Search for the cell housing the specified text and yield its (x, y) center coordinate. 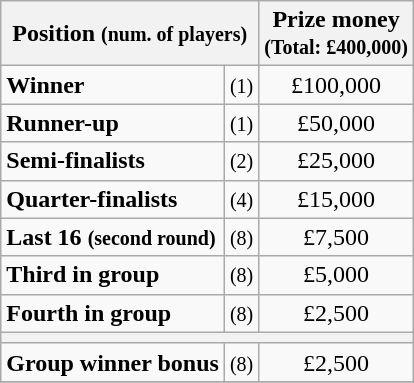
£100,000 (336, 85)
Fourth in group (113, 313)
£25,000 (336, 161)
£7,500 (336, 237)
Group winner bonus (113, 362)
Quarter-finalists (113, 199)
Semi-finalists (113, 161)
(4) (241, 199)
Last 16 (second round) (113, 237)
(2) (241, 161)
Winner (113, 85)
£15,000 (336, 199)
£50,000 (336, 123)
£5,000 (336, 275)
Third in group (113, 275)
Prize money(Total: £400,000) (336, 34)
Position (num. of players) (130, 34)
Runner-up (113, 123)
